From the cell containing the given text, extract its center point as [X, Y] coordinate. 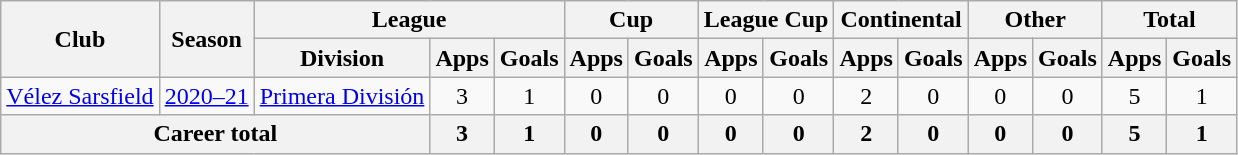
Primera División [342, 96]
Club [80, 39]
2020–21 [206, 96]
League Cup [766, 20]
Other [1035, 20]
Vélez Sarsfield [80, 96]
Total [1169, 20]
Season [206, 39]
Cup [631, 20]
Continental [901, 20]
Division [342, 58]
League [409, 20]
Career total [216, 134]
